Output the [x, y] coordinate of the center of the cell containing the given text.  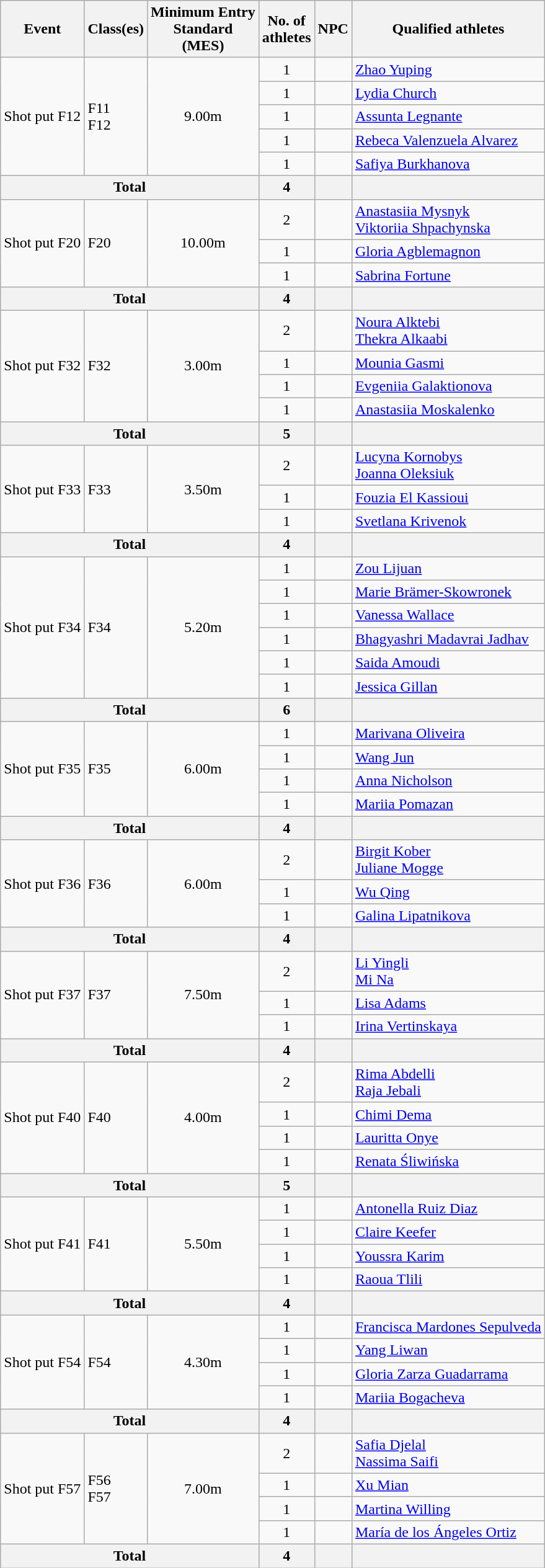
Shot put F36 [42, 883]
Anna Nicholson [448, 781]
Anastasiia Mysnyk Viktoriia Shpachynska [448, 220]
Youssra Karim [448, 1256]
Assunta Legnante [448, 117]
Qualified athletes [448, 29]
4.30m [203, 1362]
F34 [116, 627]
Shot put F20 [42, 243]
Fouzia El Kassioui [448, 497]
Safiya Burkhanova [448, 164]
3.50m [203, 489]
F36 [116, 883]
Saida Amoudi [448, 662]
F20 [116, 243]
Birgit Kober Juliane Mogge [448, 860]
Noura AlktebiThekra Alkaabi [448, 330]
3.00m [203, 366]
5.50m [203, 1244]
Bhagyashri Madavrai Jadhav [448, 639]
Li Yingli Mi Na [448, 971]
Svetlana Krivenok [448, 521]
María de los Ángeles Ortiz [448, 1532]
Mounia Gasmi [448, 363]
Wang Jun [448, 757]
Shot put F54 [42, 1362]
Zou Lijuan [448, 568]
Shot put F41 [42, 1244]
Safia Djelal Nassima Saifi [448, 1453]
9.00m [203, 117]
Shot put F32 [42, 366]
Shot put F33 [42, 489]
Shot put F37 [42, 995]
Vanessa Wallace [448, 615]
Lisa Adams [448, 1003]
F56F57 [116, 1489]
F35 [116, 768]
Class(es) [116, 29]
Gloria Agblemagnon [448, 251]
Shot put F57 [42, 1489]
Mariia Bogacheva [448, 1397]
Gloria Zarza Guadarrama [448, 1374]
F37 [116, 995]
7.50m [203, 995]
Wu Qing [448, 892]
Zhao Yuping [448, 69]
No. ofathletes [286, 29]
Chimi Dema [448, 1114]
Rima Abdelli Raja Jebali [448, 1082]
10.00m [203, 243]
7.00m [203, 1489]
Rebeca Valenzuela Alvarez [448, 140]
5.20m [203, 627]
F40 [116, 1118]
Marie Brämer-Skowronek [448, 592]
Irina Vertinskaya [448, 1027]
Marivana Oliveira [448, 733]
Mariia Pomazan [448, 804]
Minimum Entry Standard (MES) [203, 29]
F41 [116, 1244]
Renata Śliwińska [448, 1161]
Claire Keefer [448, 1232]
4.00m [203, 1118]
Shot put F35 [42, 768]
Yang Liwan [448, 1350]
F33 [116, 489]
Galina Lipatnikova [448, 915]
Lucyna Kornobys Joanna Oleksiuk [448, 465]
Lydia Church [448, 93]
Shot put F40 [42, 1118]
Francisca Mardones Sepulveda [448, 1327]
NPC [333, 29]
Shot put F34 [42, 627]
Lauritta Onye [448, 1138]
Sabrina Fortune [448, 275]
Event [42, 29]
Evgeniia Galaktionova [448, 386]
Jessica Gillan [448, 686]
F11F12 [116, 117]
Raoua Tlili [448, 1280]
Martina Willing [448, 1508]
F54 [116, 1362]
Antonella Ruiz Diaz [448, 1209]
Anastasiia Moskalenko [448, 410]
Shot put F12 [42, 117]
F32 [116, 366]
Xu Mian [448, 1485]
6 [286, 710]
